Locate the cell with the specified text and output its (x, y) center coordinate. 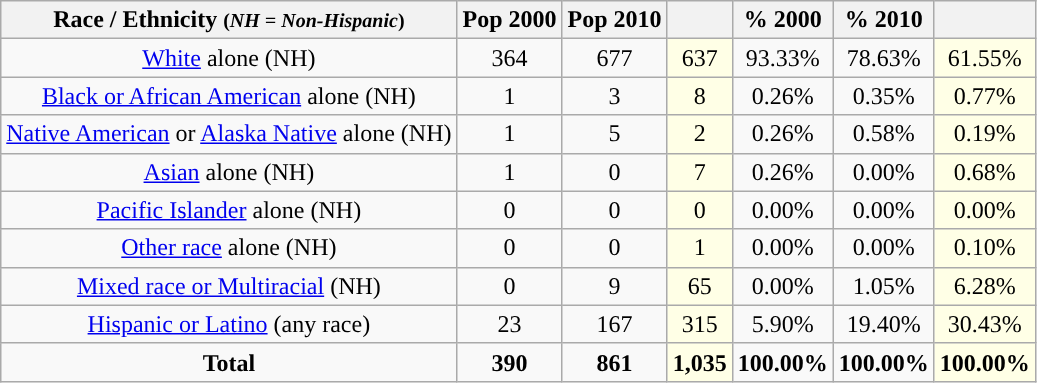
1.05% (884, 286)
861 (614, 362)
Pop 2000 (510, 20)
364 (510, 58)
61.55% (984, 58)
65 (700, 286)
2 (700, 134)
9 (614, 286)
Race / Ethnicity (NH = Non-Hispanic) (229, 20)
6.28% (984, 286)
Hispanic or Latino (any race) (229, 324)
0.35% (884, 96)
0.58% (884, 134)
78.63% (884, 58)
315 (700, 324)
93.33% (782, 58)
8 (700, 96)
637 (700, 58)
Black or African American alone (NH) (229, 96)
677 (614, 58)
7 (700, 172)
390 (510, 362)
0.68% (984, 172)
Asian alone (NH) (229, 172)
% 2000 (782, 20)
1,035 (700, 362)
% 2010 (884, 20)
5.90% (782, 324)
3 (614, 96)
Total (229, 362)
23 (510, 324)
0.10% (984, 248)
0.19% (984, 134)
5 (614, 134)
19.40% (884, 324)
Pop 2010 (614, 20)
167 (614, 324)
30.43% (984, 324)
Mixed race or Multiracial (NH) (229, 286)
Pacific Islander alone (NH) (229, 210)
0.77% (984, 96)
White alone (NH) (229, 58)
Native American or Alaska Native alone (NH) (229, 134)
Other race alone (NH) (229, 248)
